Capture the cell that displays the provided text and extract its (x, y) central coordinate. 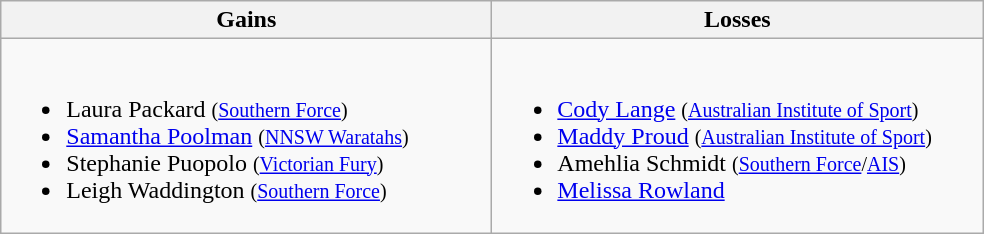
Cody Lange (Australian Institute of Sport)Maddy Proud (Australian Institute of Sport)Amehlia Schmidt (Southern Force/AIS)Melissa Rowland (738, 136)
Gains (246, 20)
Losses (738, 20)
Laura Packard (Southern Force)Samantha Poolman (NNSW Waratahs)Stephanie Puopolo (Victorian Fury) Leigh Waddington (Southern Force) (246, 136)
